Locate the cell with the specified text and output its (X, Y) center coordinate. 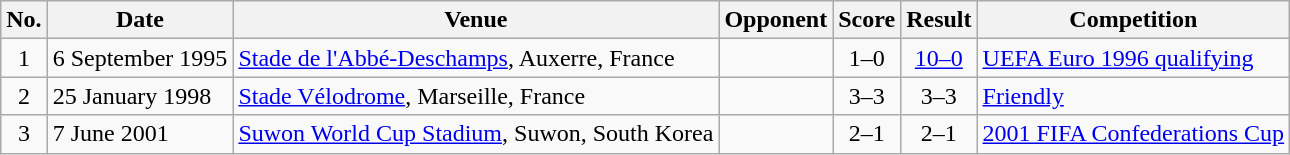
10–0 (939, 58)
2 (24, 96)
Opponent (776, 20)
7 June 2001 (140, 134)
Stade Vélodrome, Marseille, France (476, 96)
Result (939, 20)
1 (24, 58)
25 January 1998 (140, 96)
Competition (1134, 20)
Stade de l'Abbé-Deschamps, Auxerre, France (476, 58)
3 (24, 134)
Date (140, 20)
Score (867, 20)
Friendly (1134, 96)
Venue (476, 20)
UEFA Euro 1996 qualifying (1134, 58)
1–0 (867, 58)
No. (24, 20)
Suwon World Cup Stadium, Suwon, South Korea (476, 134)
6 September 1995 (140, 58)
2001 FIFA Confederations Cup (1134, 134)
